Capture the cell that displays the provided text and extract its [X, Y] central coordinate. 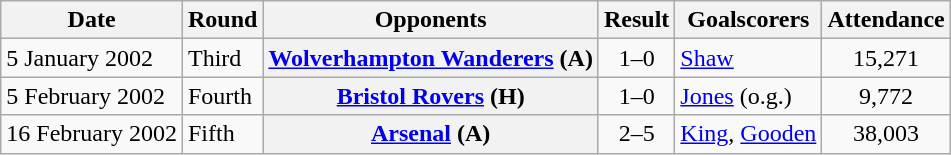
Shaw [748, 58]
Opponents [431, 20]
Jones (o.g.) [748, 96]
9,772 [886, 96]
16 February 2002 [92, 134]
Attendance [886, 20]
Arsenal (A) [431, 134]
Fourth [222, 96]
Third [222, 58]
Date [92, 20]
38,003 [886, 134]
King, Gooden [748, 134]
15,271 [886, 58]
Fifth [222, 134]
Goalscorers [748, 20]
2–5 [636, 134]
5 February 2002 [92, 96]
Round [222, 20]
Bristol Rovers (H) [431, 96]
Wolverhampton Wanderers (A) [431, 58]
5 January 2002 [92, 58]
Result [636, 20]
